Scan for the cell matching the given text and deliver its [x, y] coordinate at center. 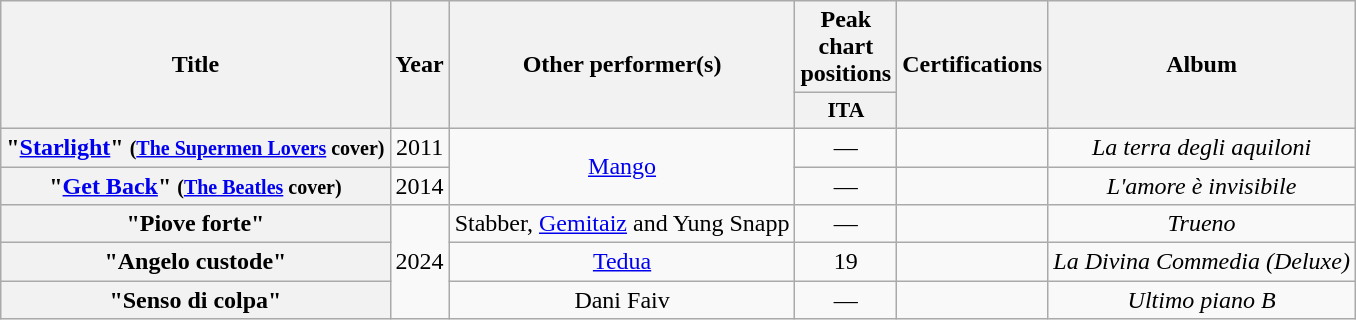
"Senso di colpa" [196, 300]
Year [420, 65]
La Divina Commedia (Deluxe) [1202, 262]
Ultimo piano B [1202, 300]
"Angelo custode" [196, 262]
Mango [622, 166]
2011 [420, 147]
Title [196, 65]
Certifications [972, 65]
Album [1202, 65]
Peak chart positions [846, 47]
"Get Back" (The Beatles cover) [196, 185]
19 [846, 262]
2024 [420, 262]
"Piove forte" [196, 224]
Trueno [1202, 224]
2014 [420, 185]
"Starlight" (The Supermen Lovers cover) [196, 147]
L'amore è invisibile [1202, 185]
Other performer(s) [622, 65]
Stabber, Gemitaiz and Yung Snapp [622, 224]
Dani Faiv [622, 300]
Tedua [622, 262]
La terra degli aquiloni [1202, 147]
ITA [846, 111]
